Determine the [x, y] coordinate at the center of the cell enclosing the given text.  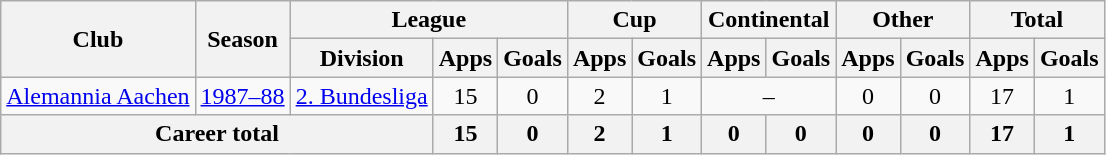
League [428, 20]
Continental [769, 20]
– [769, 96]
Alemannia Aachen [98, 96]
1987–88 [242, 96]
Career total [217, 134]
Other [903, 20]
2. Bundesliga [362, 96]
Club [98, 39]
Total [1037, 20]
Cup [634, 20]
Division [362, 58]
Season [242, 39]
